Find where the given text appears and provide that cell's center as [X, Y] coordinate. 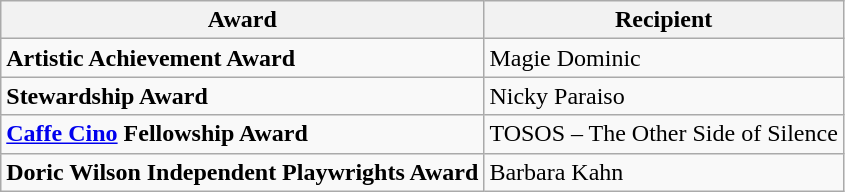
Award [242, 20]
Doric Wilson Independent Playwrights Award [242, 172]
Nicky Paraiso [664, 96]
Recipient [664, 20]
Barbara Kahn [664, 172]
Caffe Cino Fellowship Award [242, 134]
Magie Dominic [664, 58]
Artistic Achievement Award [242, 58]
TOSOS – The Other Side of Silence [664, 134]
Stewardship Award [242, 96]
